Provide the (x, y) coordinate of the cell's center where the given text is located.  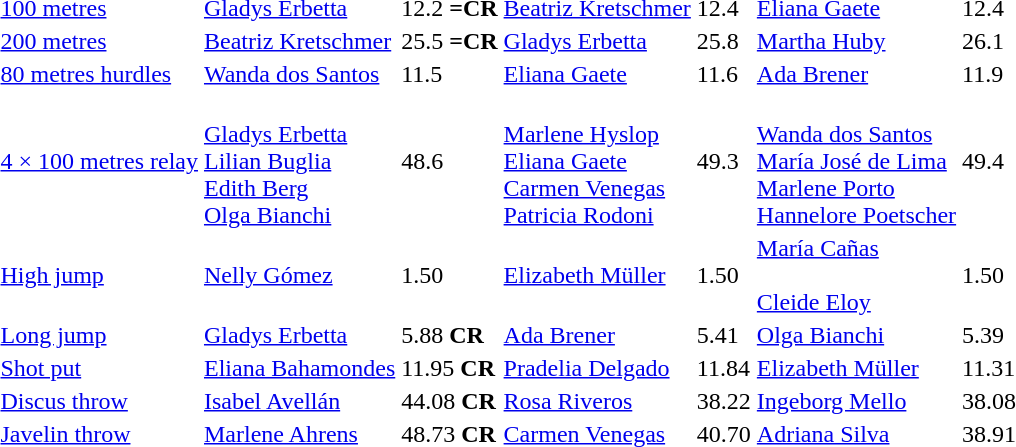
11.6 (724, 74)
Beatriz Kretschmer (299, 41)
Gladys ErbettaLilian BugliaEdith BergOlga Bianchi (299, 161)
Marlene HyslopEliana GaeteCarmen VenegasPatricia Rodoni (597, 161)
María Cañas Cleide Eloy (856, 275)
Isabel Avellán (299, 401)
Rosa Riveros (597, 401)
Martha Huby (856, 41)
Wanda dos SantosMaría José de LimaMarlene PortoHannelore Poetscher (856, 161)
11.5 (450, 74)
44.08 CR (450, 401)
38.22 (724, 401)
Eliana Gaete (597, 74)
11.84 (724, 368)
Wanda dos Santos (299, 74)
Ingeborg Mello (856, 401)
Nelly Gómez (299, 275)
49.3 (724, 161)
5.88 CR (450, 335)
5.41 (724, 335)
Olga Bianchi (856, 335)
48.6 (450, 161)
25.8 (724, 41)
25.5 =CR (450, 41)
Eliana Bahamondes (299, 368)
Pradelia Delgado (597, 368)
11.95 CR (450, 368)
